Determine the [x, y] coordinate at the center of the cell enclosing the given text.  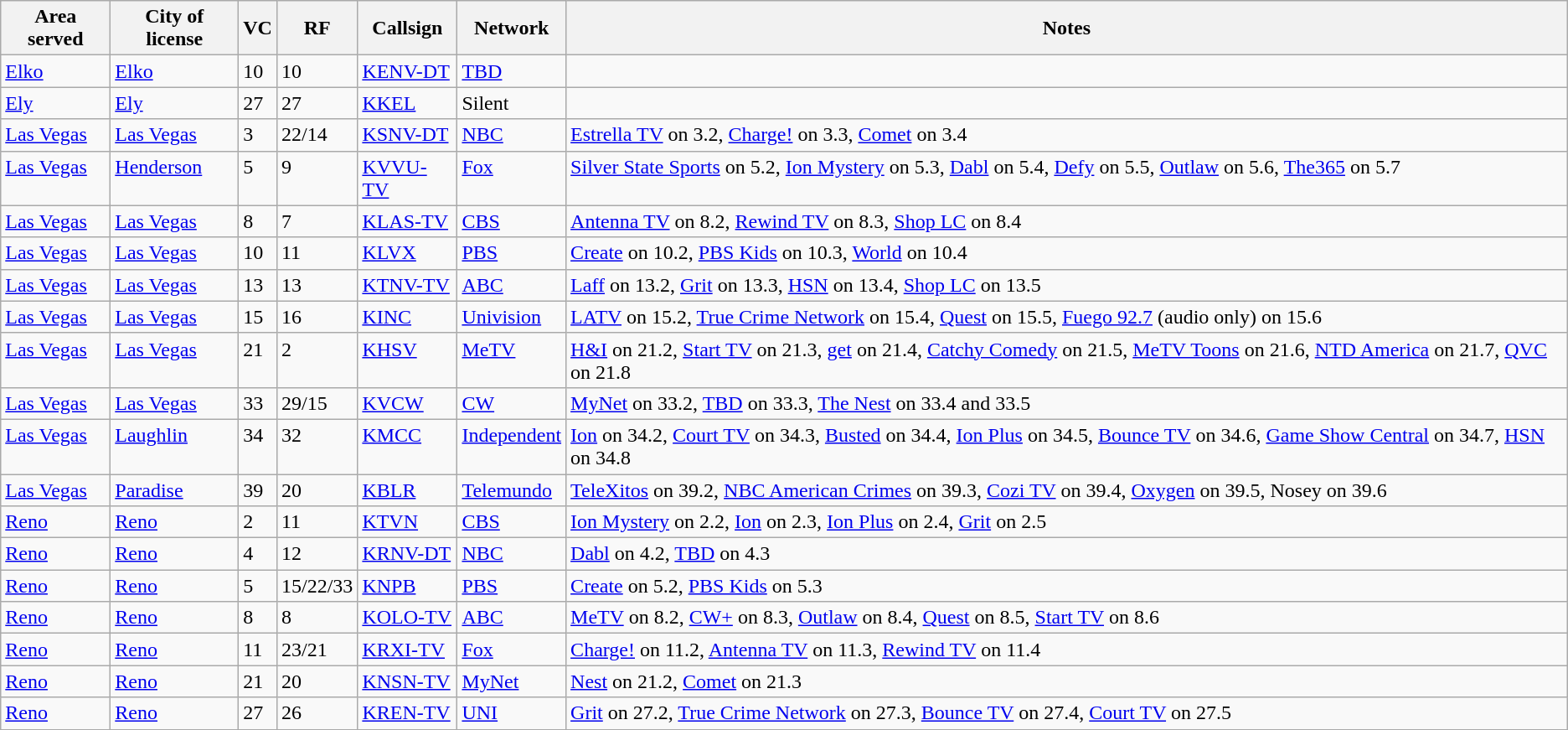
KRXI-TV [407, 650]
KTVN [407, 522]
Create on 5.2, PBS Kids on 5.3 [1067, 586]
15 [258, 317]
KENV-DT [407, 71]
KHSV [407, 360]
LATV on 15.2, True Crime Network on 15.4, Quest on 15.5, Fuego 92.7 (audio only) on 15.6 [1067, 317]
KREN-TV [407, 713]
KMCC [407, 446]
KSNV-DT [407, 135]
Laff on 13.2, Grit on 13.3, HSN on 13.4, Shop LC on 13.5 [1067, 285]
CW [512, 403]
3 [258, 135]
KRNV-DT [407, 554]
H&I on 21.2, Start TV on 21.3, get on 21.4, Catchy Comedy on 21.5, MeTV Toons on 21.6, NTD America on 21.7, QVC on 21.8 [1067, 360]
Callsign [407, 28]
Independent [512, 446]
Telemundo [512, 490]
26 [317, 713]
23/21 [317, 650]
MeTV on 8.2, CW+ on 8.3, Outlaw on 8.4, Quest on 8.5, Start TV on 8.6 [1067, 618]
MeTV [512, 360]
Laughlin [174, 446]
UNI [512, 713]
Silent [512, 103]
7 [317, 221]
RF [317, 28]
MyNet on 33.2, TBD on 33.3, The Nest on 33.4 and 33.5 [1067, 403]
KOLO-TV [407, 618]
Notes [1067, 28]
City of license [174, 28]
33 [258, 403]
39 [258, 490]
Ion Mystery on 2.2, Ion on 2.3, Ion Plus on 2.4, Grit on 2.5 [1067, 522]
Charge! on 11.2, Antenna TV on 11.3, Rewind TV on 11.4 [1067, 650]
29/15 [317, 403]
KLAS-TV [407, 221]
KNSN-TV [407, 681]
16 [317, 317]
KBLR [407, 490]
KTNV-TV [407, 285]
12 [317, 554]
Paradise [174, 490]
KVVU-TV [407, 178]
KLVX [407, 253]
9 [317, 178]
Silver State Sports on 5.2, Ion Mystery on 5.3, Dabl on 5.4, Defy on 5.5, Outlaw on 5.6, The365 on 5.7 [1067, 178]
Create on 10.2, PBS Kids on 10.3, World on 10.4 [1067, 253]
Nest on 21.2, Comet on 21.3 [1067, 681]
22/14 [317, 135]
TeleXitos on 39.2, NBC American Crimes on 39.3, Cozi TV on 39.4, Oxygen on 39.5, Nosey on 39.6 [1067, 490]
KINC [407, 317]
15/22/33 [317, 586]
KKEL [407, 103]
Area served [55, 28]
34 [258, 446]
Henderson [174, 178]
Network [512, 28]
TBD [512, 71]
Antenna TV on 8.2, Rewind TV on 8.3, Shop LC on 8.4 [1067, 221]
Univision [512, 317]
VC [258, 28]
Grit on 27.2, True Crime Network on 27.3, Bounce TV on 27.4, Court TV on 27.5 [1067, 713]
Ion on 34.2, Court TV on 34.3, Busted on 34.4, Ion Plus on 34.5, Bounce TV on 34.6, Game Show Central on 34.7, HSN on 34.8 [1067, 446]
32 [317, 446]
4 [258, 554]
KNPB [407, 586]
Estrella TV on 3.2, Charge! on 3.3, Comet on 3.4 [1067, 135]
MyNet [512, 681]
KVCW [407, 403]
Dabl on 4.2, TBD on 4.3 [1067, 554]
